Provide the (X, Y) coordinate of the cell's center where the given text is located.  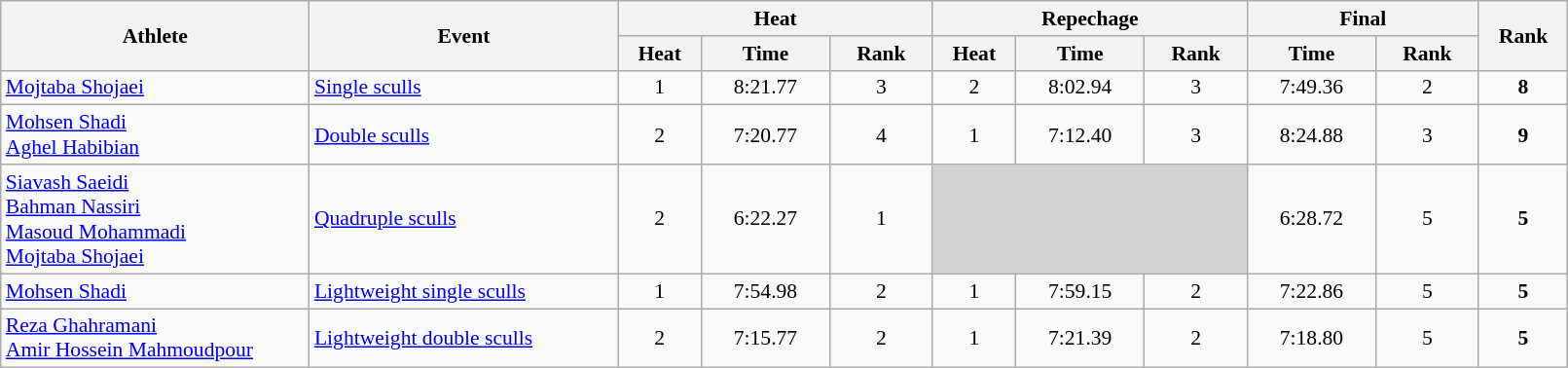
Mohsen ShadiAghel Habibian (156, 134)
7:54.98 (765, 291)
Repechage (1090, 18)
7:18.80 (1311, 339)
Reza GhahramaniAmir Hossein Mahmoudpour (156, 339)
Double sculls (463, 134)
8:21.77 (765, 88)
7:12.40 (1080, 134)
7:59.15 (1080, 291)
7:21.39 (1080, 339)
Quadruple sculls (463, 219)
Siavash SaeidiBahman NassiriMasoud MohammadiMojtaba Shojaei (156, 219)
7:15.77 (765, 339)
9 (1523, 134)
6:22.27 (765, 219)
7:49.36 (1311, 88)
4 (882, 134)
8:24.88 (1311, 134)
Athlete (156, 35)
Lightweight double sculls (463, 339)
Mojtaba Shojaei (156, 88)
7:22.86 (1311, 291)
6:28.72 (1311, 219)
Single sculls (463, 88)
Final (1363, 18)
Event (463, 35)
7:20.77 (765, 134)
8:02.94 (1080, 88)
Lightweight single sculls (463, 291)
8 (1523, 88)
Mohsen Shadi (156, 291)
